Output the [x, y] coordinate of the center of the cell containing the given text.  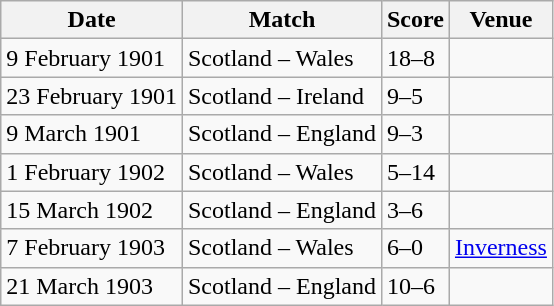
Match [282, 20]
Scotland – Ireland [282, 96]
18–8 [415, 58]
23 February 1901 [92, 96]
21 March 1903 [92, 286]
9 March 1901 [92, 134]
6–0 [415, 248]
Venue [500, 20]
10–6 [415, 286]
15 March 1902 [92, 210]
9–5 [415, 96]
9 February 1901 [92, 58]
9–3 [415, 134]
Score [415, 20]
1 February 1902 [92, 172]
7 February 1903 [92, 248]
Inverness [500, 248]
3–6 [415, 210]
5–14 [415, 172]
Date [92, 20]
